Return [x, y] of the center of cell containing provided text 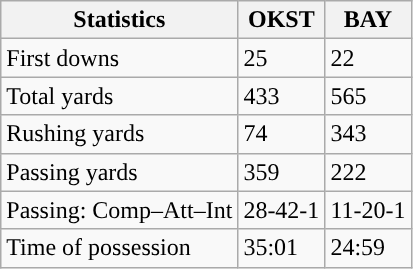
565 [368, 96]
343 [368, 134]
22 [368, 58]
OKST [282, 20]
BAY [368, 20]
222 [368, 172]
Rushing yards [120, 134]
74 [282, 134]
First downs [120, 58]
24:59 [368, 248]
Statistics [120, 20]
35:01 [282, 248]
433 [282, 96]
Time of possession [120, 248]
Passing yards [120, 172]
359 [282, 172]
Passing: Comp–Att–Int [120, 210]
25 [282, 58]
11-20-1 [368, 210]
28-42-1 [282, 210]
Total yards [120, 96]
